Output the [x, y] coordinate of the center of the cell containing the given text.  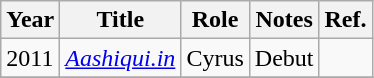
Notes [284, 20]
Year [30, 20]
Aashiqui.in [120, 58]
Debut [284, 58]
Ref. [346, 20]
Role [215, 20]
Cyrus [215, 58]
2011 [30, 58]
Title [120, 20]
